Detect which cell encompasses the target text, then output its [x, y] center coordinate. 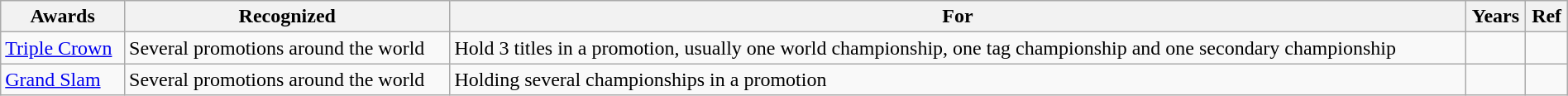
Awards [63, 17]
Years [1495, 17]
Triple Crown [63, 48]
Holding several championships in a promotion [958, 79]
Ref [1546, 17]
Recognized [288, 17]
For [958, 17]
Grand Slam [63, 79]
Hold 3 titles in a promotion, usually one world championship, one tag championship and one secondary championship [958, 48]
